Detect which cell encompasses the target text, then output its (x, y) center coordinate. 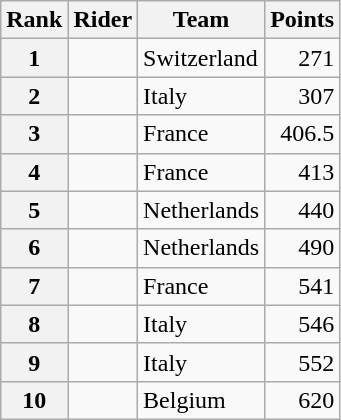
271 (302, 58)
10 (34, 400)
620 (302, 400)
8 (34, 324)
490 (302, 248)
2 (34, 96)
552 (302, 362)
9 (34, 362)
546 (302, 324)
541 (302, 286)
Switzerland (202, 58)
Belgium (202, 400)
4 (34, 172)
7 (34, 286)
Rank (34, 20)
Team (202, 20)
6 (34, 248)
Points (302, 20)
3 (34, 134)
406.5 (302, 134)
413 (302, 172)
Rider (103, 20)
5 (34, 210)
307 (302, 96)
440 (302, 210)
1 (34, 58)
